Detect which cell encompasses the target text, then output its [x, y] center coordinate. 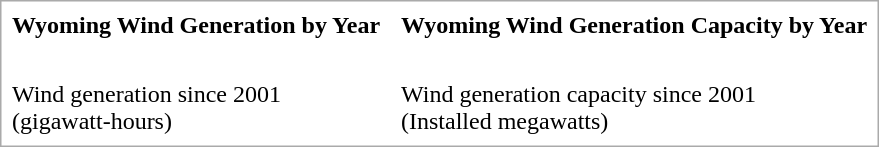
Wyoming Wind Generation by Year [196, 26]
Wyoming Wind Generation Capacity by Year [634, 26]
Wind generation capacity since 2001(Installed megawatts) [634, 108]
Wind generation since 2001(gigawatt-hours) [196, 108]
